Capture the cell that displays the provided text and extract its [x, y] central coordinate. 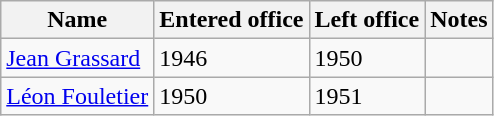
Entered office [232, 20]
Notes [459, 20]
1946 [232, 58]
Jean Grassard [78, 58]
Léon Fouletier [78, 96]
Name [78, 20]
1951 [367, 96]
Left office [367, 20]
